Search for the cell housing the specified text and yield its (X, Y) center coordinate. 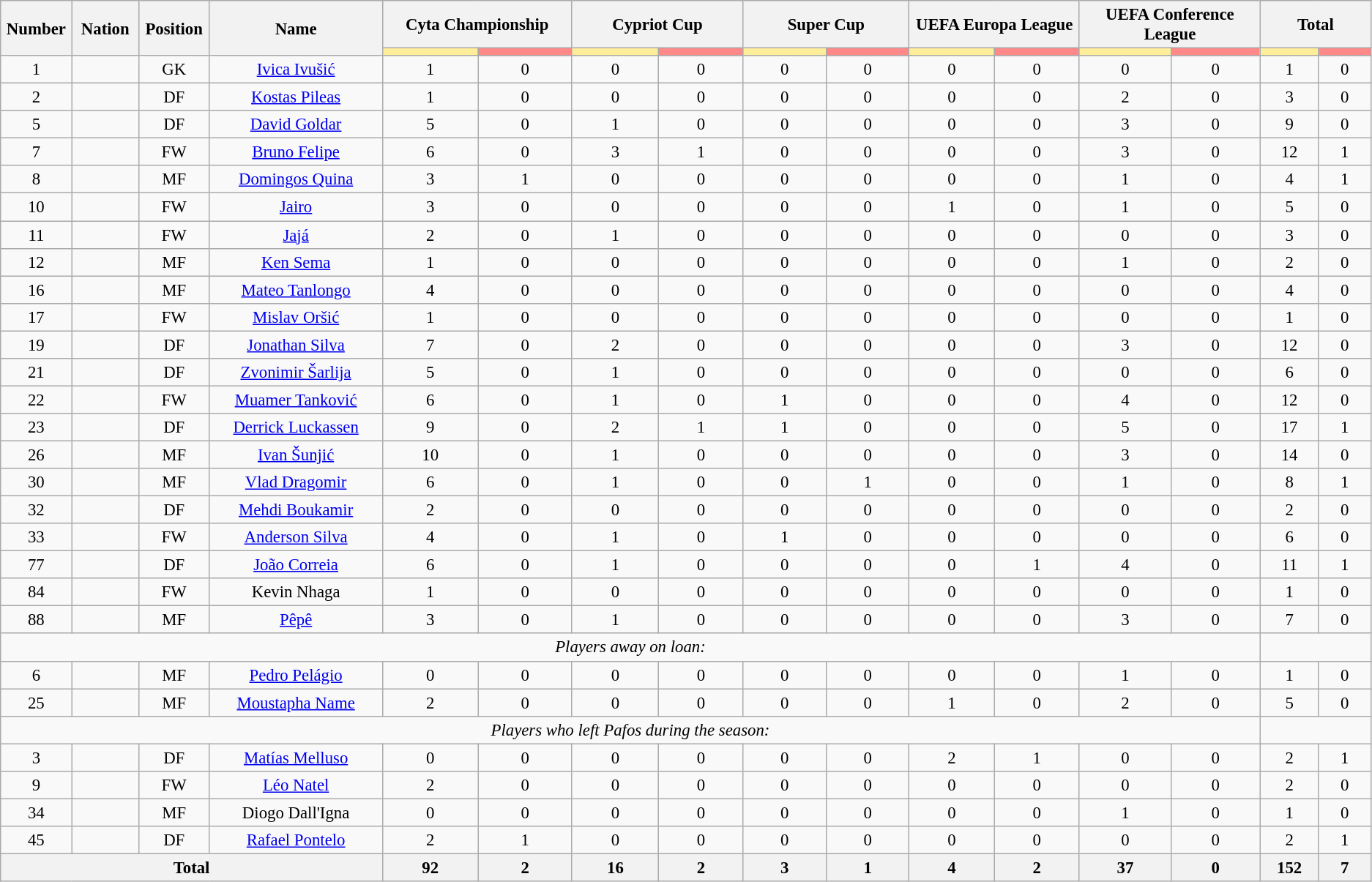
88 (37, 620)
14 (1289, 455)
Position (174, 28)
Ken Sema (296, 262)
Cypriot Cup (657, 25)
84 (37, 592)
Derrick Luckassen (296, 427)
GK (174, 70)
Jonathan Silva (296, 345)
Anderson Silva (296, 537)
32 (37, 510)
Name (296, 28)
21 (37, 373)
Mehdi Boukamir (296, 510)
Zvonimir Šarlija (296, 373)
30 (37, 482)
Mislav Oršić (296, 317)
Matías Melluso (296, 758)
Bruno Felipe (296, 152)
Ivan Šunjić (296, 455)
Muamer Tanković (296, 400)
Kevin Nhaga (296, 592)
Cyta Championship (477, 25)
Jairo (296, 207)
Domingos Quina (296, 179)
UEFA Conference League (1170, 25)
Rafael Pontelo (296, 840)
23 (37, 427)
37 (1125, 867)
Nation (105, 28)
Moustapha Name (296, 703)
22 (37, 400)
92 (430, 867)
Kostas Pileas (296, 97)
Pêpê (296, 620)
João Correia (296, 565)
Number (37, 28)
Ivica Ivušić (296, 70)
Jajá (296, 235)
25 (37, 703)
Mateo Tanlongo (296, 290)
Players who left Pafos during the season: (630, 730)
David Goldar (296, 124)
34 (37, 812)
Players away on loan: (630, 648)
Léo Natel (296, 785)
Pedro Pelágio (296, 675)
Diogo Dall'Igna (296, 812)
77 (37, 565)
33 (37, 537)
152 (1289, 867)
45 (37, 840)
19 (37, 345)
26 (37, 455)
UEFA Europa League (994, 25)
Vlad Dragomir (296, 482)
Super Cup (826, 25)
